Identify which cell holds the provided text, then report its (x, y) central coordinate. 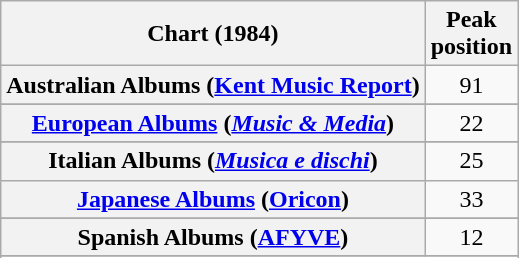
European Albums (Music & Media) (213, 123)
Spanish Albums (AFYVE) (213, 237)
Chart (1984) (213, 34)
22 (471, 123)
33 (471, 199)
Italian Albums (Musica e dischi) (213, 161)
12 (471, 237)
Peakposition (471, 34)
Japanese Albums (Oricon) (213, 199)
91 (471, 85)
25 (471, 161)
Australian Albums (Kent Music Report) (213, 85)
